Provide the (X, Y) coordinate of the cell's center where the given text is located.  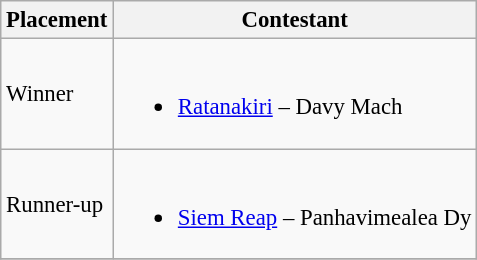
Placement (57, 20)
Winner (57, 94)
Siem Reap – Panhavimealea Dy (295, 204)
Ratanakiri – Davy Mach (295, 94)
Contestant (295, 20)
Runner-up (57, 204)
